Capture the cell that displays the provided text and extract its [X, Y] central coordinate. 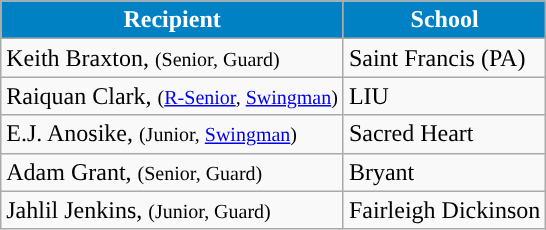
Fairleigh Dickinson [444, 210]
Sacred Heart [444, 134]
Jahlil Jenkins, (Junior, Guard) [172, 210]
E.J. Anosike, (Junior, Swingman) [172, 134]
Saint Francis (PA) [444, 58]
Bryant [444, 172]
Keith Braxton, (Senior, Guard) [172, 58]
Adam Grant, (Senior, Guard) [172, 172]
Recipient [172, 20]
School [444, 20]
LIU [444, 96]
Raiquan Clark, (R-Senior, Swingman) [172, 96]
